Locate the cell with the specified text and output its [X, Y] center coordinate. 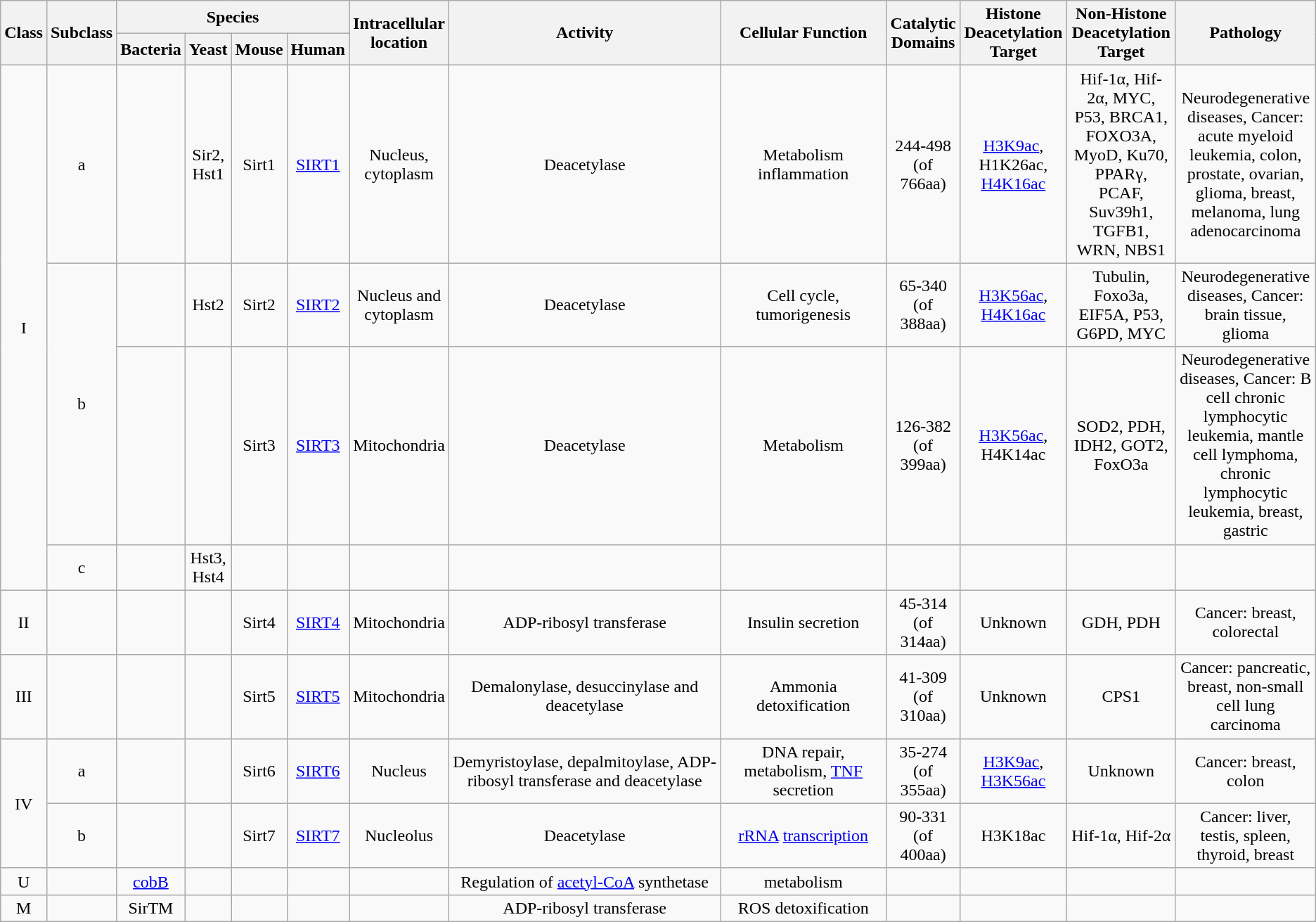
Cancer: pancreatic, breast, non-small cell lung carcinoma [1246, 696]
Nucleus, cytoplasm [399, 165]
SIRT2 [318, 305]
Pathology [1246, 33]
H3K18ac [1014, 835]
Human [318, 49]
I [24, 328]
Intracellularlocation [399, 33]
H3K56ac, H4K16ac [1014, 305]
Nucleus and cytoplasm [399, 305]
Hst3,Hst4 [208, 567]
Sirt1 [259, 165]
Tubulin, Foxo3a, EIF5A, P53, G6PD, MYC [1121, 305]
Hst2 [208, 305]
Bacteria [151, 49]
SIRT1 [318, 165]
244-498 (of 766aa) [924, 165]
Ammonia detoxification [804, 696]
c [82, 567]
Species [233, 17]
Sirt4 [259, 622]
III [24, 696]
126-382 (of 399aa) [924, 446]
Yeast [208, 49]
SIRT6 [318, 771]
Catalytic Domains [924, 33]
H3K56ac, H4K14ac [1014, 446]
Cancer: breast, colorectal [1246, 622]
SIRT7 [318, 835]
Non-Histone Deacetylation Target [1121, 33]
II [24, 622]
Histone Deacetylation Target [1014, 33]
SOD2, PDH, IDH2, GOT2, FoxO3a [1121, 446]
Regulation of acetyl-CoA synthetase [585, 881]
SIRT5 [318, 696]
Sirt2 [259, 305]
Neurodegenerative diseases, Cancer: acute myeloid leukemia, colon, prostate, ovarian, glioma, breast, melanoma, lung adenocarcinoma [1246, 165]
Cancer: breast, colon [1246, 771]
Sir2,Hst1 [208, 165]
Sirt7 [259, 835]
Sirt3 [259, 446]
ROS detoxification [804, 908]
Neurodegenerative diseases, Cancer: B cell chronic lymphocytic leukemia, mantle cell lymphoma, chronic lymphocytic leukemia, breast, gastric [1246, 446]
metabolism [804, 881]
CPS1 [1121, 696]
Class [24, 33]
Metabolism [804, 446]
41-309 (of 310aa) [924, 696]
SIRT4 [318, 622]
Demalonylase, desuccinylase and deacetylase [585, 696]
Cell cycle, tumorigenesis [804, 305]
Neurodegenerative diseases, Cancer: brain tissue, glioma [1246, 305]
H3K9ac, H1K26ac, H4K16ac [1014, 165]
GDH, PDH [1121, 622]
SIRT3 [318, 446]
M [24, 908]
65-340 (of 388aa) [924, 305]
rRNA transcription [804, 835]
45-314 (of 314aa) [924, 622]
Hif-1α, Hif-2α [1121, 835]
SirTM [151, 908]
Cancer: liver, testis, spleen, thyroid, breast [1246, 835]
35-274 (of 355aa) [924, 771]
Mouse [259, 49]
DNA repair, metabolism, TNF secretion [804, 771]
Demyristoylase, depalmitoylase, ADP-ribosyl transferase and deacetylase [585, 771]
Cellular Function [804, 33]
Metabolism inflammation [804, 165]
Hif-1α, Hif-2α, MYC, P53, BRCA1, FOXO3A, MyoD, Ku70, PPARγ, PCAF, Suv39h1, TGFB1, WRN, NBS1 [1121, 165]
Insulin secretion [804, 622]
Activity [585, 33]
IV [24, 803]
Nucleus [399, 771]
Subclass [82, 33]
Sirt5 [259, 696]
H3K9ac, H3K56ac [1014, 771]
Nucleolus [399, 835]
90-331 (of 400aa) [924, 835]
Sirt6 [259, 771]
cobB [151, 881]
U [24, 881]
